Find where the given text appears and provide that cell's center as [x, y] coordinate. 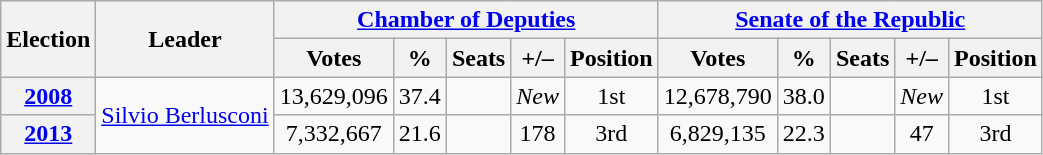
7,332,667 [334, 134]
Leader [185, 39]
178 [538, 134]
Senate of the Republic [850, 20]
21.6 [420, 134]
47 [922, 134]
22.3 [804, 134]
38.0 [804, 96]
Election [48, 39]
12,678,790 [718, 96]
2013 [48, 134]
2008 [48, 96]
Chamber of Deputies [466, 20]
6,829,135 [718, 134]
Silvio Berlusconi [185, 115]
13,629,096 [334, 96]
37.4 [420, 96]
